Search for the cell housing the specified text and yield its [X, Y] center coordinate. 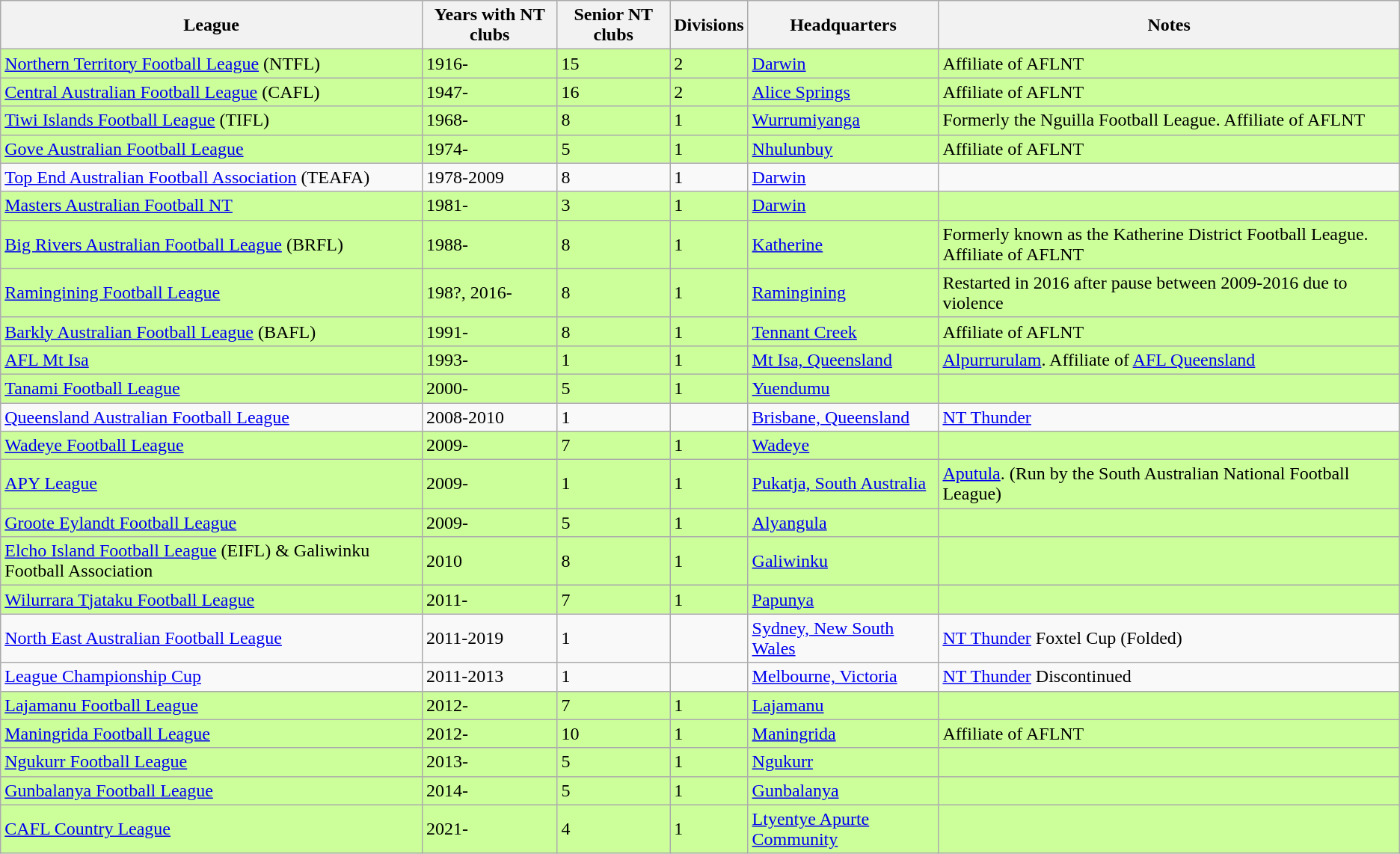
1991- [490, 331]
APY League [212, 485]
2008-2010 [490, 417]
CAFL Country League [212, 829]
AFL Mt Isa [212, 360]
Brisbane, Queensland [844, 417]
1988- [490, 244]
16 [613, 92]
Wurrumiyanga [844, 120]
Tanami Football League [212, 388]
1916- [490, 64]
Ltyentye Apurte Community [844, 829]
Gove Australian Football League [212, 149]
Melbourne, Victoria [844, 677]
Galiwinku [844, 561]
Tiwi Islands Football League (TIFL) [212, 120]
NT Thunder Foxtel Cup (Folded) [1169, 639]
1981- [490, 206]
2010 [490, 561]
Top End Australian Football Association (TEAFA) [212, 177]
Pukatja, South Australia [844, 485]
1968- [490, 120]
Formerly the Nguilla Football League. Affiliate of AFLNT [1169, 120]
1978-2009 [490, 177]
Gunbalanya Football League [212, 790]
Groote Eylandt Football League [212, 523]
Elcho Island Football League (EIFL) & Galiwinku Football Association [212, 561]
2011- [490, 600]
North East Australian Football League [212, 639]
Ngukurr [844, 762]
Tennant Creek [844, 331]
Wadeye [844, 446]
2011-2019 [490, 639]
4 [613, 829]
NT Thunder Discontinued [1169, 677]
Ramingining Football League [212, 293]
3 [613, 206]
10 [613, 734]
1947- [490, 92]
Restarted in 2016 after pause between 2009-2016 due to violence [1169, 293]
Maningrida [844, 734]
Divisions [709, 25]
2000- [490, 388]
Nhulunbuy [844, 149]
Sydney, New South Wales [844, 639]
Yuendumu [844, 388]
Alpurrurulam. Affiliate of AFL Queensland [1169, 360]
Lajamanu Football League [212, 705]
Wilurrara Tjataku Football League [212, 600]
Alice Springs [844, 92]
Barkly Australian Football League (BAFL) [212, 331]
Headquarters [844, 25]
Masters Australian Football NT [212, 206]
Formerly known as the Katherine District Football League. Affiliate of AFLNT [1169, 244]
1993- [490, 360]
Katherine [844, 244]
2013- [490, 762]
Wadeye Football League [212, 446]
198?, 2016- [490, 293]
Papunya [844, 600]
Senior NT clubs [613, 25]
2021- [490, 829]
NT Thunder [1169, 417]
Ngukurr Football League [212, 762]
Ramingining [844, 293]
Gunbalanya [844, 790]
Maningrida Football League [212, 734]
Alyangula [844, 523]
Big Rivers Australian Football League (BRFL) [212, 244]
15 [613, 64]
2014- [490, 790]
League [212, 25]
Central Australian Football League (CAFL) [212, 92]
Notes [1169, 25]
Mt Isa, Queensland [844, 360]
League Championship Cup [212, 677]
1974- [490, 149]
Queensland Australian Football League [212, 417]
Aputula. (Run by the South Australian National Football League) [1169, 485]
Years with NT clubs [490, 25]
Northern Territory Football League (NTFL) [212, 64]
Lajamanu [844, 705]
2011-2013 [490, 677]
